Search for the cell housing the specified text and yield its (x, y) center coordinate. 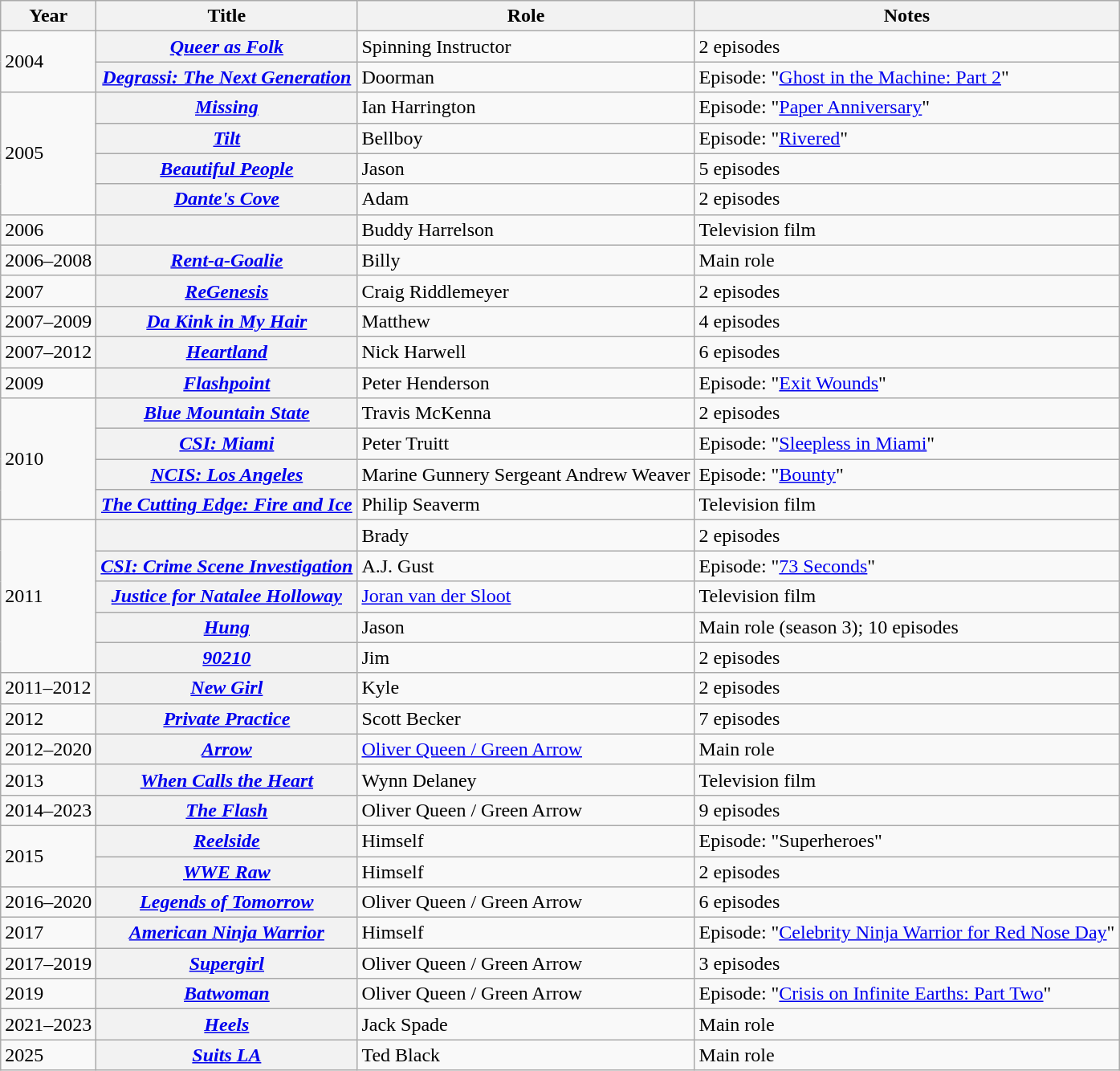
2006 (48, 230)
Legends of Tomorrow (226, 902)
Episode: "Celebrity Ninja Warrior for Red Nose Day" (907, 933)
Episode: "Paper Anniversary" (907, 108)
Tilt (226, 138)
2019 (48, 994)
Rent-a-Goalie (226, 260)
2010 (48, 459)
2011–2012 (48, 688)
2014–2023 (48, 810)
2025 (48, 1055)
Episode: "73 Seconds" (907, 566)
Private Practice (226, 719)
2006–2008 (48, 260)
Heels (226, 1024)
Joran van der Sloot (526, 597)
Adam (526, 199)
Matthew (526, 321)
4 episodes (907, 321)
2004 (48, 62)
Bellboy (526, 138)
Notes (907, 16)
Wynn Delaney (526, 780)
2012–2020 (48, 749)
The Flash (226, 810)
2009 (48, 383)
New Girl (226, 688)
Reelside (226, 841)
2021–2023 (48, 1024)
Year (48, 16)
Episode: "Crisis on Infinite Earths: Part Two" (907, 994)
Peter Truitt (526, 444)
WWE Raw (226, 871)
Philip Seaverm (526, 505)
Blue Mountain State (226, 413)
Marine Gunnery Sergeant Andrew Weaver (526, 474)
2011 (48, 597)
Missing (226, 108)
CSI: Crime Scene Investigation (226, 566)
Dante's Cove (226, 199)
Episode: "Bounty" (907, 474)
Justice for Natalee Holloway (226, 597)
Episode: "Rivered" (907, 138)
Title (226, 16)
Supergirl (226, 963)
Main role (season 3); 10 episodes (907, 627)
Brady (526, 535)
Craig Riddlemeyer (526, 291)
Arrow (226, 749)
Episode: "Exit Wounds" (907, 383)
Spinning Instructor (526, 47)
Scott Becker (526, 719)
Heartland (226, 352)
Degrassi: The Next Generation (226, 77)
2017–2019 (48, 963)
Da Kink in My Hair (226, 321)
2016–2020 (48, 902)
3 episodes (907, 963)
2012 (48, 719)
Batwoman (226, 994)
Jim (526, 658)
Kyle (526, 688)
Ted Black (526, 1055)
Travis McKenna (526, 413)
2017 (48, 933)
2007–2009 (48, 321)
Ian Harrington (526, 108)
Hung (226, 627)
Flashpoint (226, 383)
Doorman (526, 77)
American Ninja Warrior (226, 933)
Jack Spade (526, 1024)
9 episodes (907, 810)
2007 (48, 291)
The Cutting Edge: Fire and Ice (226, 505)
Peter Henderson (526, 383)
Suits LA (226, 1055)
CSI: Miami (226, 444)
Role (526, 16)
5 episodes (907, 169)
ReGenesis (226, 291)
2015 (48, 856)
7 episodes (907, 719)
A.J. Gust (526, 566)
2007–2012 (48, 352)
Beautiful People (226, 169)
Episode: "Superheroes" (907, 841)
Queer as Folk (226, 47)
Episode: "Sleepless in Miami" (907, 444)
When Calls the Heart (226, 780)
2005 (48, 153)
Buddy Harrelson (526, 230)
Nick Harwell (526, 352)
NCIS: Los Angeles (226, 474)
90210 (226, 658)
Episode: "Ghost in the Machine: Part 2" (907, 77)
2013 (48, 780)
Billy (526, 260)
